Find where the given text appears and provide that cell's center as [x, y] coordinate. 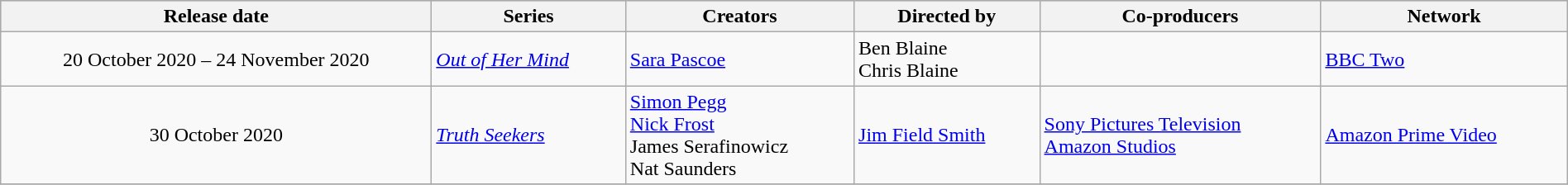
Directed by [948, 17]
20 October 2020 – 24 November 2020 [217, 59]
Simon PeggNick FrostJames SerafinowiczNat Saunders [739, 135]
Sara Pascoe [739, 59]
Series [528, 17]
Network [1444, 17]
Ben BlaineChris Blaine [948, 59]
Jim Field Smith [948, 135]
Sony Pictures TelevisionAmazon Studios [1180, 135]
Out of Her Mind [528, 59]
BBC Two [1444, 59]
Co-producers [1180, 17]
Creators [739, 17]
Release date [217, 17]
Truth Seekers [528, 135]
Amazon Prime Video [1444, 135]
30 October 2020 [217, 135]
